Extract the (X, Y) coordinate from the center of the cell holding the provided text.  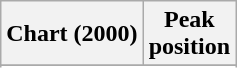
Peakposition (189, 34)
Chart (2000) (72, 34)
